For the text-containing cell, return its midpoint in [x, y] coordinate format. 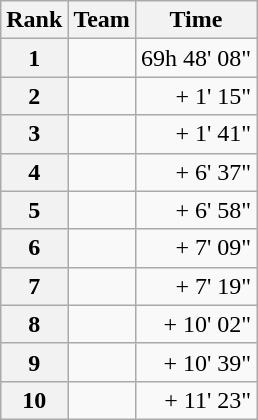
+ 11' 23" [196, 400]
1 [34, 58]
Rank [34, 20]
10 [34, 400]
5 [34, 210]
9 [34, 362]
+ 6' 58" [196, 210]
+ 7' 09" [196, 248]
6 [34, 248]
69h 48' 08" [196, 58]
+ 10' 02" [196, 324]
4 [34, 172]
+ 7' 19" [196, 286]
2 [34, 96]
8 [34, 324]
+ 6' 37" [196, 172]
+ 1' 15" [196, 96]
+ 1' 41" [196, 134]
3 [34, 134]
Team [102, 20]
Time [196, 20]
7 [34, 286]
+ 10' 39" [196, 362]
